Return [x, y] of the center of cell containing provided text 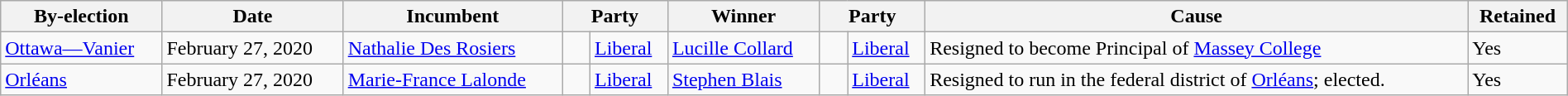
Incumbent [452, 17]
Resigned to run in the federal district of Orléans; elected. [1197, 79]
By-election [81, 17]
Marie-France Lalonde [452, 79]
Retained [1518, 17]
Cause [1197, 17]
Lucille Collard [743, 48]
Date [253, 17]
Stephen Blais [743, 79]
Nathalie Des Rosiers [452, 48]
Resigned to become Principal of Massey College [1197, 48]
Orléans [81, 79]
Ottawa—Vanier [81, 48]
Winner [743, 17]
